From the cell containing the given text, extract its center point as [X, Y] coordinate. 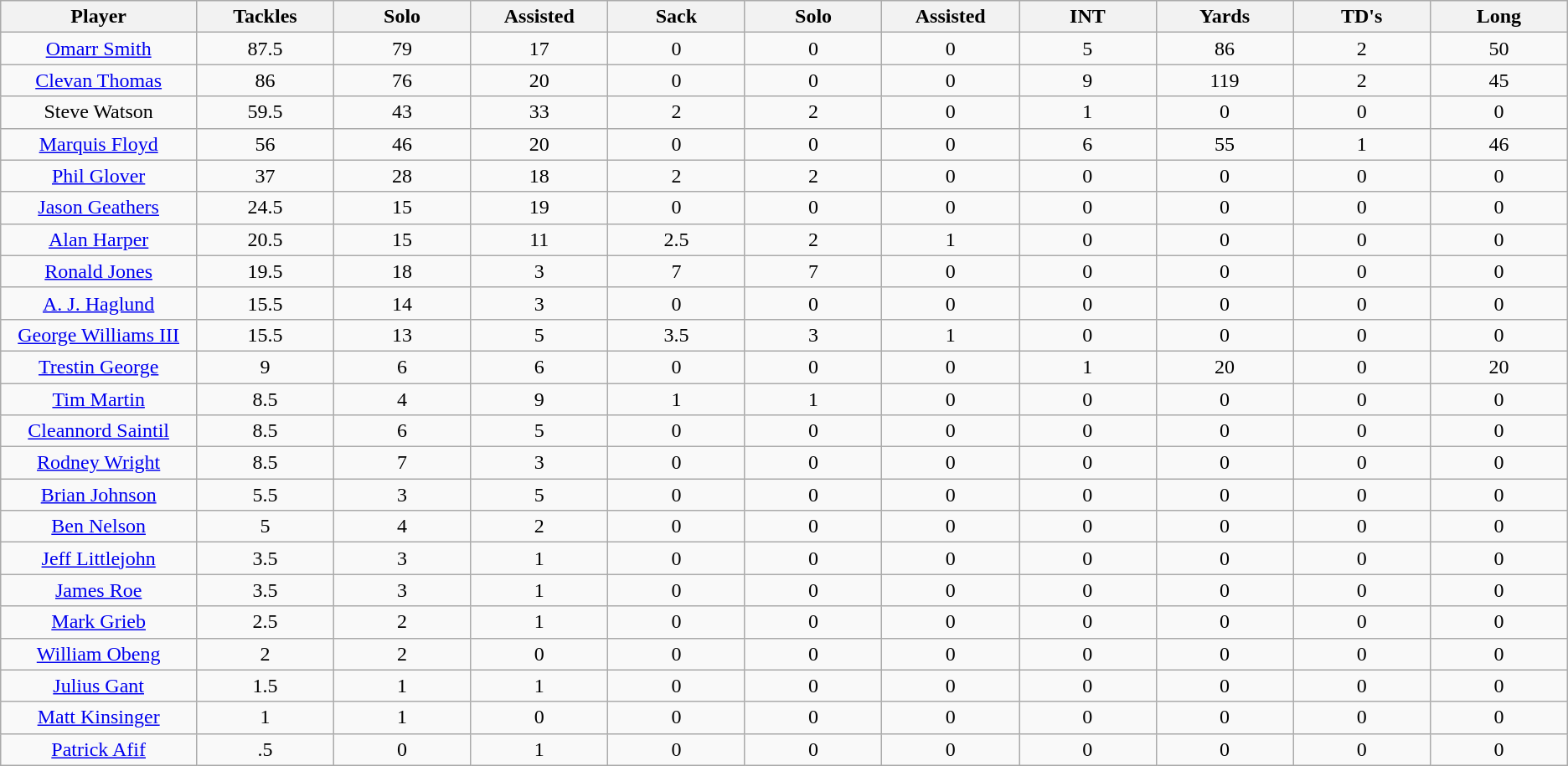
Ben Nelson [99, 527]
55 [1225, 144]
14 [402, 303]
Brian Johnson [99, 495]
TD's [1362, 17]
Long [1499, 17]
56 [266, 144]
76 [402, 80]
Jason Geathers [99, 208]
INT [1088, 17]
Mark Grieb [99, 622]
James Roe [99, 590]
37 [266, 176]
Matt Kinsinger [99, 717]
45 [1499, 80]
79 [402, 49]
20.5 [266, 239]
.5 [266, 749]
Julius Gant [99, 686]
George Williams III [99, 335]
Player [99, 17]
Tim Martin [99, 399]
5.5 [266, 495]
11 [539, 239]
24.5 [266, 208]
Trestin George [99, 367]
28 [402, 176]
59.5 [266, 112]
13 [402, 335]
A. J. Haglund [99, 303]
William Obeng [99, 654]
Phil Glover [99, 176]
43 [402, 112]
Ronald Jones [99, 271]
Alan Harper [99, 239]
Omarr Smith [99, 49]
Cleannord Saintil [99, 431]
17 [539, 49]
33 [539, 112]
Marquis Floyd [99, 144]
119 [1225, 80]
Tackles [266, 17]
Steve Watson [99, 112]
Rodney Wright [99, 463]
Sack [677, 17]
Patrick Afif [99, 749]
1.5 [266, 686]
19 [539, 208]
Clevan Thomas [99, 80]
Yards [1225, 17]
50 [1499, 49]
87.5 [266, 49]
Jeff Littlejohn [99, 558]
19.5 [266, 271]
